Identify which cell holds the provided text, then report its [x, y] central coordinate. 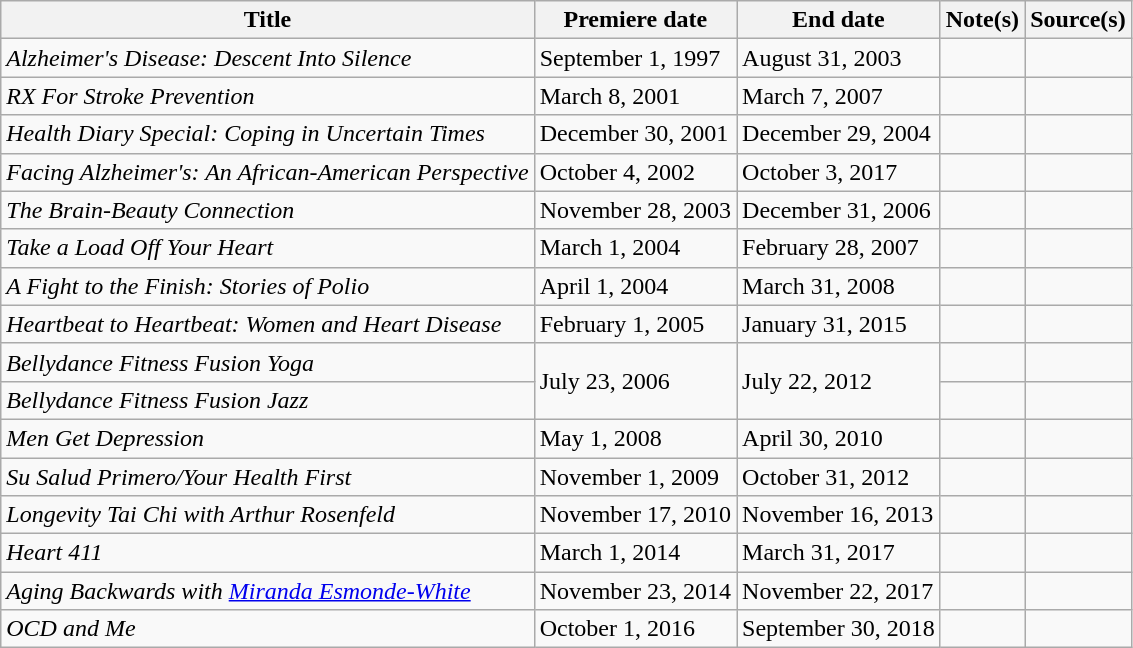
Alzheimer's Disease: Descent Into Silence [268, 58]
Title [268, 20]
April 30, 2010 [839, 438]
March 31, 2008 [839, 286]
November 28, 2003 [635, 210]
Heart 411 [268, 553]
September 30, 2018 [839, 629]
Men Get Depression [268, 438]
Health Diary Special: Coping in Uncertain Times [268, 134]
March 7, 2007 [839, 96]
October 1, 2016 [635, 629]
Heartbeat to Heartbeat: Women and Heart Disease [268, 324]
March 1, 2004 [635, 248]
November 17, 2010 [635, 515]
End date [839, 20]
March 8, 2001 [635, 96]
December 29, 2004 [839, 134]
March 31, 2017 [839, 553]
Source(s) [1078, 20]
May 1, 2008 [635, 438]
The Brain-Beauty Connection [268, 210]
Bellydance Fitness Fusion Yoga [268, 362]
October 31, 2012 [839, 477]
Facing Alzheimer's: An African-American Perspective [268, 172]
April 1, 2004 [635, 286]
Aging Backwards with Miranda Esmonde-White [268, 591]
Take a Load Off Your Heart [268, 248]
Bellydance Fitness Fusion Jazz [268, 400]
January 31, 2015 [839, 324]
October 3, 2017 [839, 172]
February 28, 2007 [839, 248]
Premiere date [635, 20]
December 31, 2006 [839, 210]
A Fight to the Finish: Stories of Polio [268, 286]
November 23, 2014 [635, 591]
Note(s) [982, 20]
November 22, 2017 [839, 591]
July 23, 2006 [635, 381]
August 31, 2003 [839, 58]
Su Salud Primero/Your Health First [268, 477]
November 1, 2009 [635, 477]
November 16, 2013 [839, 515]
September 1, 1997 [635, 58]
OCD and Me [268, 629]
February 1, 2005 [635, 324]
RX For Stroke Prevention [268, 96]
March 1, 2014 [635, 553]
October 4, 2002 [635, 172]
December 30, 2001 [635, 134]
July 22, 2012 [839, 381]
Longevity Tai Chi with Arthur Rosenfeld [268, 515]
